Output the (x, y) coordinate of the center of the cell containing the given text.  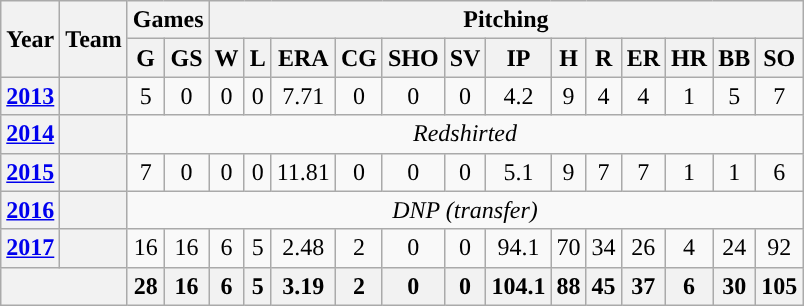
94.1 (518, 248)
HR (690, 58)
88 (568, 286)
SV (465, 58)
DNP (transfer) (464, 210)
2.48 (303, 248)
ERA (303, 58)
SHO (413, 58)
R (604, 58)
W (226, 58)
2014 (30, 134)
26 (643, 248)
3.19 (303, 286)
2013 (30, 96)
7.71 (303, 96)
IP (518, 58)
104.1 (518, 286)
2015 (30, 172)
Redshirted (464, 134)
ER (643, 58)
11.81 (303, 172)
Team (94, 39)
105 (780, 286)
GS (186, 58)
92 (780, 248)
BB (734, 58)
70 (568, 248)
2016 (30, 210)
L (258, 58)
SO (780, 58)
30 (734, 286)
5.1 (518, 172)
Year (30, 39)
CG (358, 58)
34 (604, 248)
Games (168, 20)
28 (146, 286)
37 (643, 286)
24 (734, 248)
4.2 (518, 96)
H (568, 58)
45 (604, 286)
Pitching (506, 20)
G (146, 58)
2017 (30, 248)
